Output the [X, Y] coordinate of the center of the cell containing the given text.  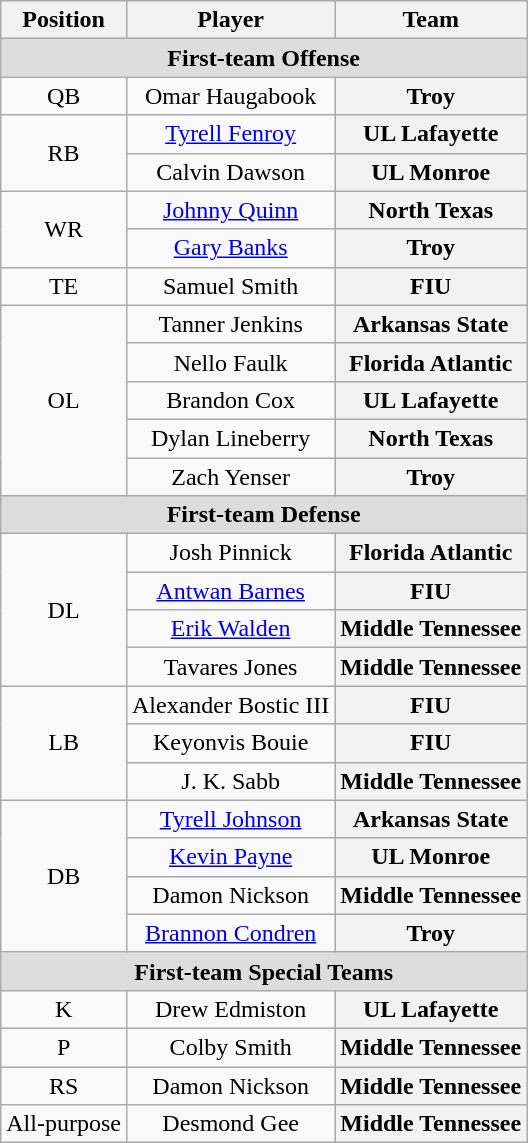
Tyrell Johnson [230, 819]
Antwan Barnes [230, 591]
Omar Haugabook [230, 96]
Zach Yenser [230, 477]
Position [64, 20]
RS [64, 1085]
Johnny Quinn [230, 210]
Tyrell Fenroy [230, 134]
Team [431, 20]
K [64, 1009]
DB [64, 876]
Player [230, 20]
Alexander Bostic III [230, 705]
All-purpose [64, 1124]
LB [64, 743]
Kevin Payne [230, 857]
First-team Special Teams [264, 971]
Samuel Smith [230, 286]
Drew Edmiston [230, 1009]
TE [64, 286]
J. K. Sabb [230, 781]
Tanner Jenkins [230, 324]
QB [64, 96]
DL [64, 610]
Nello Faulk [230, 362]
Calvin Dawson [230, 172]
Colby Smith [230, 1047]
Josh Pinnick [230, 553]
OL [64, 400]
First-team Offense [264, 58]
Dylan Lineberry [230, 438]
Erik Walden [230, 629]
Brannon Condren [230, 933]
Gary Banks [230, 248]
WR [64, 229]
P [64, 1047]
RB [64, 153]
Keyonvis Bouie [230, 743]
Desmond Gee [230, 1124]
First-team Defense [264, 515]
Tavares Jones [230, 667]
Brandon Cox [230, 400]
